Capture the cell that displays the provided text and extract its [X, Y] central coordinate. 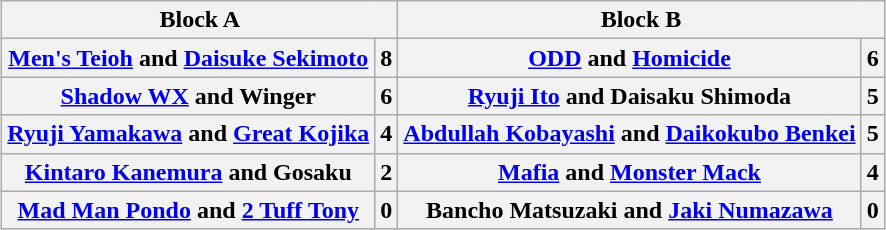
ODD and Homicide [630, 58]
Ryuji Yamakawa and Great Kojika [188, 134]
Kintaro Kanemura and Gosaku [188, 172]
8 [386, 58]
Shadow WX and Winger [188, 96]
Mad Man Pondo and 2 Tuff Tony [188, 210]
2 [386, 172]
Block A [200, 20]
Men's Teioh and Daisuke Sekimoto [188, 58]
Block B [641, 20]
Bancho Matsuzaki and Jaki Numazawa [630, 210]
Ryuji Ito and Daisaku Shimoda [630, 96]
Abdullah Kobayashi and Daikokubo Benkei [630, 134]
Mafia and Monster Mack [630, 172]
